Return the (X, Y) coordinate for the center point of the cell that contains the specified text.  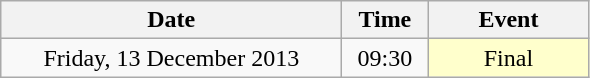
Final (508, 58)
09:30 (385, 58)
Time (385, 20)
Friday, 13 December 2013 (172, 58)
Date (172, 20)
Event (508, 20)
